Return (x, y) of the center of cell containing provided text 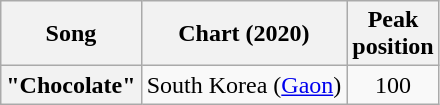
"Chocolate" (71, 85)
Peakposition (393, 34)
100 (393, 85)
Chart (2020) (244, 34)
Song (71, 34)
South Korea (Gaon) (244, 85)
